Return the [X, Y] coordinate for the center point of the cell that contains the specified text.  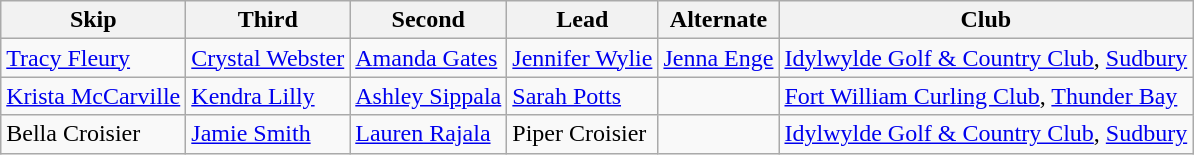
Jenna Enge [718, 58]
Sarah Potts [582, 96]
Kendra Lilly [268, 96]
Krista McCarville [94, 96]
Third [268, 20]
Jamie Smith [268, 134]
Crystal Webster [268, 58]
Fort William Curling Club, Thunder Bay [986, 96]
Tracy Fleury [94, 58]
Second [428, 20]
Lauren Rajala [428, 134]
Club [986, 20]
Bella Croisier [94, 134]
Alternate [718, 20]
Ashley Sippala [428, 96]
Piper Croisier [582, 134]
Skip [94, 20]
Jennifer Wylie [582, 58]
Amanda Gates [428, 58]
Lead [582, 20]
